Provide the (X, Y) coordinate of the cell's center where the given text is located.  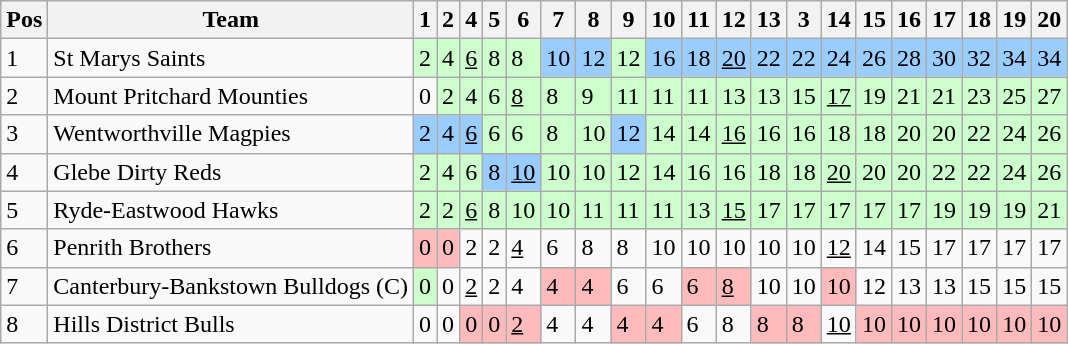
Penrith Brothers (231, 248)
Glebe Dirty Reds (231, 172)
23 (980, 96)
Hills District Bulls (231, 324)
Wentworthville Magpies (231, 134)
25 (1014, 96)
Team (231, 20)
St Marys Saints (231, 58)
27 (1050, 96)
28 (908, 58)
32 (980, 58)
30 (944, 58)
Pos (24, 20)
Canterbury-Bankstown Bulldogs (C) (231, 286)
Ryde-Eastwood Hawks (231, 210)
Mount Pritchard Mounties (231, 96)
